Detect which cell encompasses the target text, then output its [X, Y] center coordinate. 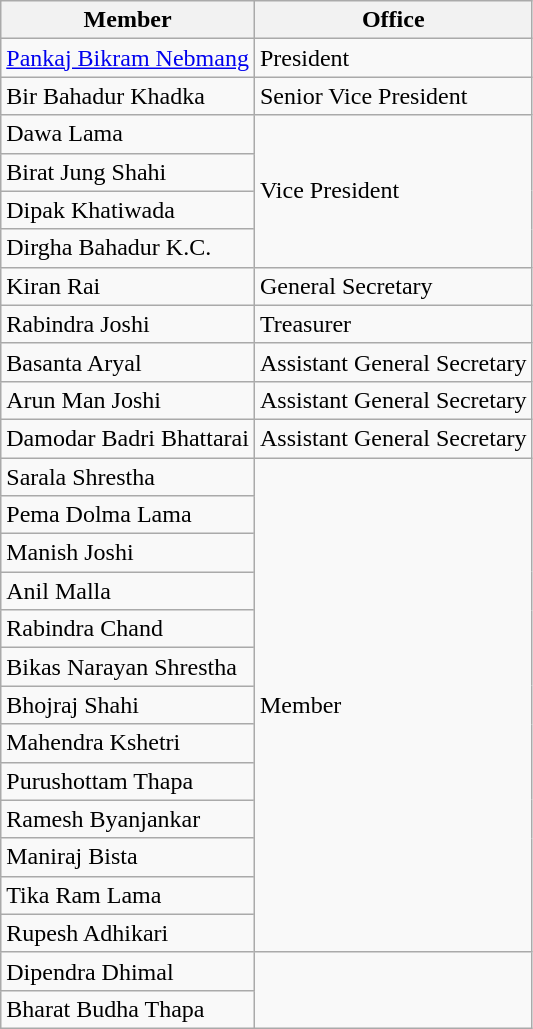
Dipendra Dhimal [128, 971]
Office [393, 20]
Mahendra Kshetri [128, 743]
Bikas Narayan Shrestha [128, 667]
Tika Ram Lama [128, 895]
Maniraj Bista [128, 857]
Senior Vice President [393, 96]
Bharat Budha Thapa [128, 1009]
Rupesh Adhikari [128, 933]
Anil Malla [128, 591]
Dirgha Bahadur K.C. [128, 248]
Arun Man Joshi [128, 400]
General Secretary [393, 286]
Basanta Aryal [128, 362]
Treasurer [393, 324]
Rabindra Joshi [128, 324]
Dipak Khatiwada [128, 210]
Vice President [393, 191]
Kiran Rai [128, 286]
Pankaj Bikram Nebmang [128, 58]
Birat Jung Shahi [128, 172]
Rabindra Chand [128, 629]
Purushottam Thapa [128, 781]
Ramesh Byanjankar [128, 819]
Dawa Lama [128, 134]
President [393, 58]
Manish Joshi [128, 553]
Bhojraj Shahi [128, 705]
Bir Bahadur Khadka [128, 96]
Pema Dolma Lama [128, 515]
Sarala Shrestha [128, 477]
Damodar Badri Bhattarai [128, 438]
